Extract the (X, Y) coordinate from the center of the cell holding the provided text.  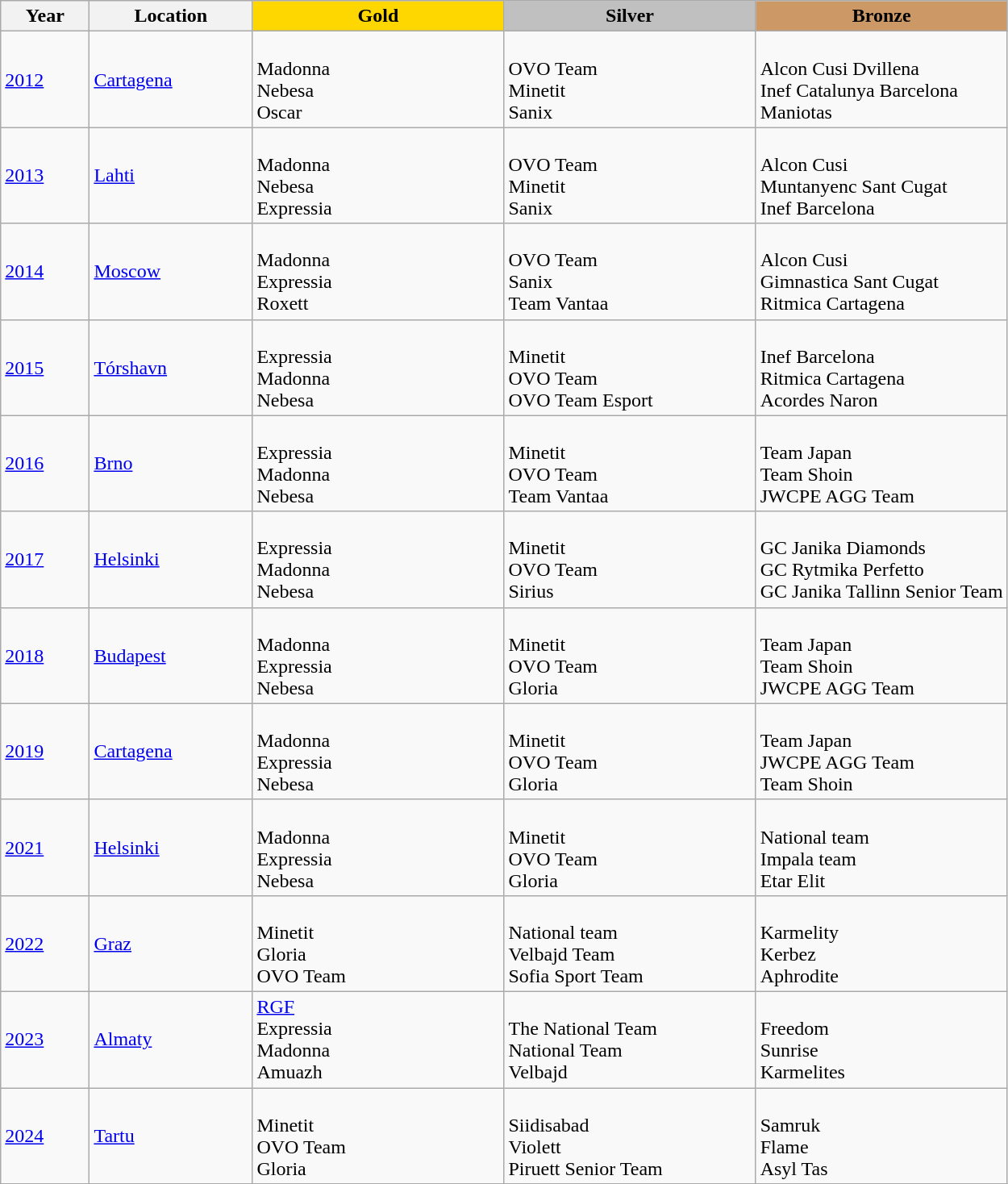
National teamImpala teamEtar Elit (881, 847)
Budapest (171, 655)
Graz (171, 944)
2015 (45, 368)
Brno (171, 463)
Moscow (171, 271)
Gold (378, 16)
MadonnaExpressiaRoxett (378, 271)
MadonnaNebesaOscar (378, 79)
Team JapanJWCPE AGG TeamTeam Shoin (881, 752)
Inef BarcelonaRitmica CartagenaAcordes Naron (881, 368)
National teamVelbajd TeamSofia Sport Team (630, 944)
GC Janika DiamondsGC Rytmika PerfettoGC Janika Tallinn Senior Team (881, 560)
KarmelityKerbezAphrodite (881, 944)
2018 (45, 655)
RGFExpressiaMadonnaAmuazh (378, 1039)
2017 (45, 560)
FreedomSunriseKarmelites (881, 1039)
2019 (45, 752)
2013 (45, 176)
Bronze (881, 16)
MinetitOVO TeamOVO Team Esport (630, 368)
Tórshavn (171, 368)
Lahti (171, 176)
Alcon CusiMuntanyenc Sant CugatInef Barcelona (881, 176)
2022 (45, 944)
SamrukFlameAsyl Tas (881, 1136)
Tartu (171, 1136)
OVO TeamSanixTeam Vantaa (630, 271)
MinetitOVO TeamTeam Vantaa (630, 463)
Location (171, 16)
2023 (45, 1039)
Year (45, 16)
2024 (45, 1136)
MinetitGloriaOVO Team (378, 944)
2016 (45, 463)
SiidisabadViolettPiruett Senior Team (630, 1136)
Alcon CusiGimnastica Sant CugatRitmica Cartagena (881, 271)
Silver (630, 16)
2014 (45, 271)
2021 (45, 847)
MinetitOVO TeamSirius (630, 560)
Almaty (171, 1039)
MadonnaNebesaExpressia (378, 176)
Alcon Cusi DvillenaInef Catalunya BarcelonaManiotas (881, 79)
The National TeamNational TeamVelbajd (630, 1039)
2012 (45, 79)
